Search for the cell housing the specified text and yield its [x, y] center coordinate. 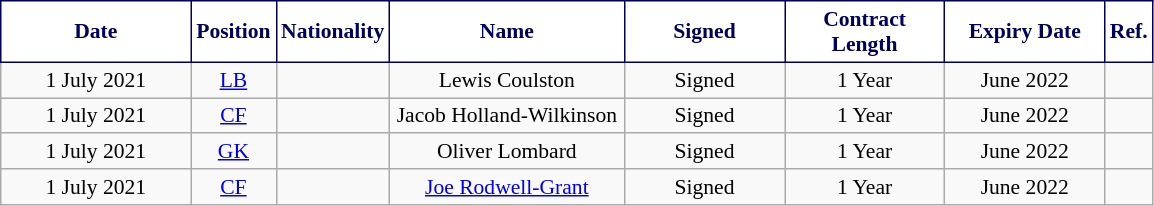
Joe Rodwell-Grant [506, 187]
Expiry Date [1025, 32]
LB [234, 80]
Jacob Holland-Wilkinson [506, 116]
Name [506, 32]
GK [234, 152]
Ref. [1129, 32]
Nationality [332, 32]
Position [234, 32]
Lewis Coulston [506, 80]
Contract Length [865, 32]
Oliver Lombard [506, 152]
Date [96, 32]
